Search for the cell housing the specified text and yield its (X, Y) center coordinate. 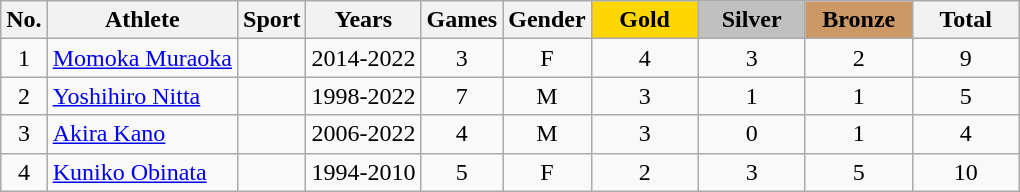
Total (966, 20)
2014-2022 (364, 58)
No. (24, 20)
9 (966, 58)
Silver (752, 20)
1998-2022 (364, 96)
Games (462, 20)
Sport (272, 20)
10 (966, 172)
0 (752, 134)
Gold (644, 20)
1994-2010 (364, 172)
2006-2022 (364, 134)
Gender (547, 20)
7 (462, 96)
Years (364, 20)
Momoka Muraoka (142, 58)
Bronze (858, 20)
Athlete (142, 20)
Kuniko Obinata (142, 172)
Akira Kano (142, 134)
Yoshihiro Nitta (142, 96)
